Pinpoint the cell where the given text exists, returning its [X, Y] midpoint coordinate. 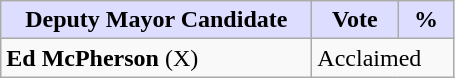
% [426, 20]
Ed McPherson (X) [156, 58]
Vote [355, 20]
Acclaimed [383, 58]
Deputy Mayor Candidate [156, 20]
